Locate the cell with the specified text and output its (x, y) center coordinate. 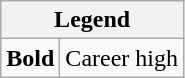
Career high (122, 58)
Bold (30, 58)
Legend (92, 20)
